Locate the cell with the specified text and output its (x, y) center coordinate. 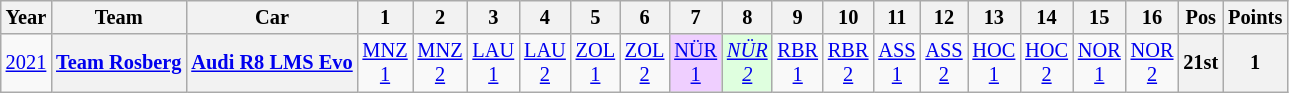
NOR1 (1100, 63)
8 (747, 17)
RBR1 (797, 63)
ASS1 (896, 63)
HOC2 (1046, 63)
Audi R8 LMS Evo (272, 63)
2021 (26, 63)
3 (494, 17)
12 (944, 17)
15 (1100, 17)
21st (1200, 63)
14 (1046, 17)
Car (272, 17)
5 (596, 17)
Points (1255, 17)
7 (696, 17)
HOC1 (994, 63)
10 (848, 17)
MNZ1 (386, 63)
Pos (1200, 17)
2 (440, 17)
ZOL2 (644, 63)
NOR2 (1152, 63)
MNZ2 (440, 63)
LAU1 (494, 63)
Team Rosberg (118, 63)
4 (545, 17)
NÜR1 (696, 63)
Year (26, 17)
9 (797, 17)
LAU2 (545, 63)
13 (994, 17)
16 (1152, 17)
Team (118, 17)
ASS2 (944, 63)
NÜR2 (747, 63)
RBR2 (848, 63)
11 (896, 17)
6 (644, 17)
ZOL1 (596, 63)
